Determine the (x, y) coordinate at the center of the cell enclosing the given text.  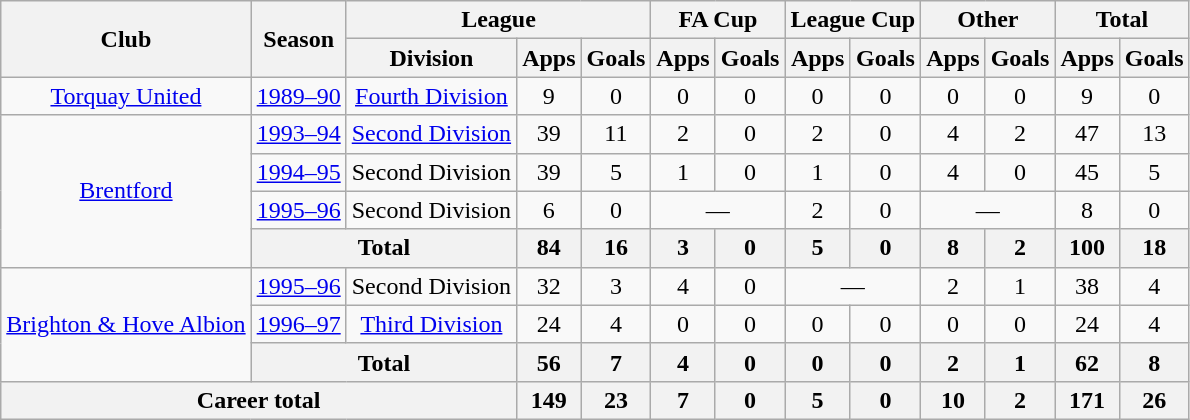
47 (1087, 134)
45 (1087, 172)
23 (616, 400)
13 (1154, 134)
League (498, 20)
Other (988, 20)
FA Cup (718, 20)
Division (431, 58)
149 (549, 400)
1993–94 (298, 134)
10 (953, 400)
Brentford (126, 191)
11 (616, 134)
32 (549, 286)
Season (298, 39)
1989–90 (298, 96)
56 (549, 362)
1994–95 (298, 172)
League Cup (853, 20)
62 (1087, 362)
Club (126, 39)
16 (616, 248)
Third Division (431, 324)
38 (1087, 286)
Career total (259, 400)
100 (1087, 248)
Fourth Division (431, 96)
Brighton & Hove Albion (126, 324)
1996–97 (298, 324)
18 (1154, 248)
84 (549, 248)
171 (1087, 400)
26 (1154, 400)
Torquay United (126, 96)
6 (549, 210)
